Return the (x, y) coordinate for the center point of the cell that contains the specified text.  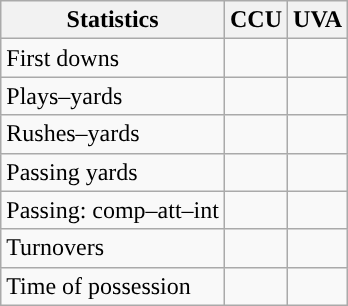
Rushes–yards (113, 134)
Passing: comp–att–int (113, 210)
Plays–yards (113, 96)
Statistics (113, 20)
UVA (318, 20)
CCU (256, 20)
First downs (113, 58)
Passing yards (113, 172)
Turnovers (113, 248)
Time of possession (113, 286)
